Provide the (x, y) coordinate of the cell's center where the given text is located.  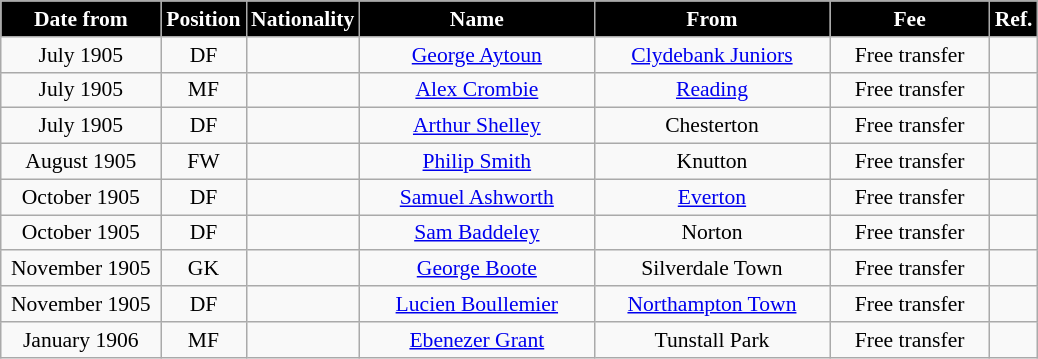
Tunstall Park (712, 340)
FW (204, 162)
August 1905 (81, 162)
January 1906 (81, 340)
Northampton Town (712, 304)
Chesterton (712, 126)
Nationality (302, 19)
Ebenezer Grant (476, 340)
George Aytoun (476, 55)
Clydebank Juniors (712, 55)
Lucien Boullemier (476, 304)
Silverdale Town (712, 269)
Date from (81, 19)
From (712, 19)
Name (476, 19)
Ref. (1014, 19)
Samuel Ashworth (476, 197)
George Boote (476, 269)
Position (204, 19)
Knutton (712, 162)
Reading (712, 90)
Philip Smith (476, 162)
Arthur Shelley (476, 126)
Norton (712, 233)
GK (204, 269)
Everton (712, 197)
Sam Baddeley (476, 233)
Fee (910, 19)
Alex Crombie (476, 90)
